For the text-containing cell, return its midpoint in [x, y] coordinate format. 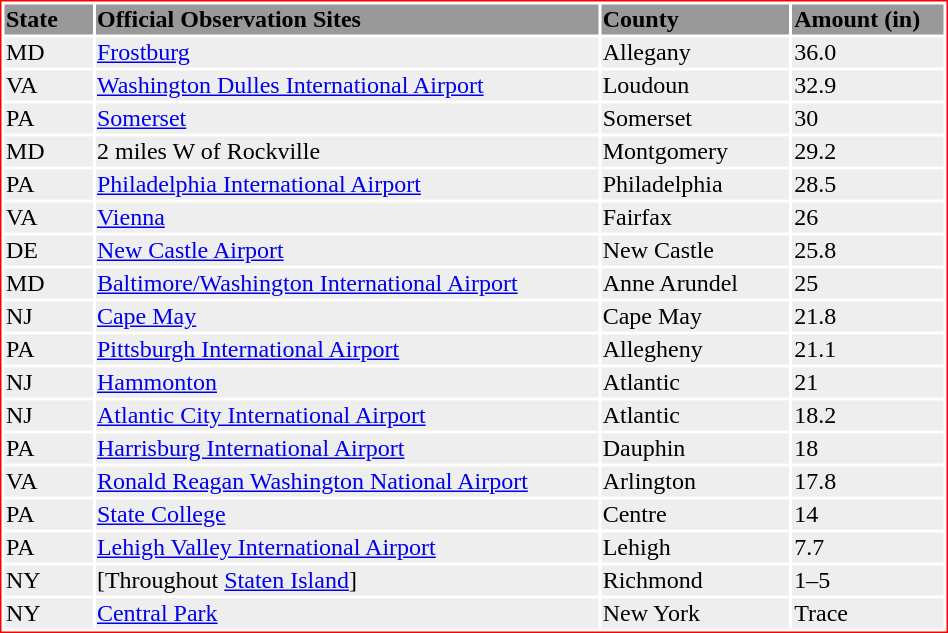
26 [868, 217]
State [48, 19]
New York [696, 613]
Official Observation Sites [346, 19]
Vienna [346, 217]
1–5 [868, 581]
Lehigh [696, 547]
[Throughout Staten Island] [346, 581]
Harrisburg International Airport [346, 449]
17.8 [868, 481]
Loudoun [696, 85]
Central Park [346, 613]
Arlington [696, 481]
28.5 [868, 185]
Montgomery [696, 151]
29.2 [868, 151]
Hammonton [346, 383]
Anne Arundel [696, 283]
21.8 [868, 317]
Baltimore/Washington International Airport [346, 283]
Allegany [696, 53]
County [696, 19]
21.1 [868, 349]
New Castle Airport [346, 251]
State College [346, 515]
Trace [868, 613]
Richmond [696, 581]
18.2 [868, 415]
Amount (in) [868, 19]
2 miles W of Rockville [346, 151]
New Castle [696, 251]
Lehigh Valley International Airport [346, 547]
Atlantic City International Airport [346, 415]
Allegheny [696, 349]
Washington Dulles International Airport [346, 85]
Centre [696, 515]
21 [868, 383]
Fairfax [696, 217]
7.7 [868, 547]
Pittsburgh International Airport [346, 349]
14 [868, 515]
25.8 [868, 251]
30 [868, 119]
Dauphin [696, 449]
DE [48, 251]
25 [868, 283]
Philadelphia [696, 185]
Philadelphia International Airport [346, 185]
Ronald Reagan Washington National Airport [346, 481]
Frostburg [346, 53]
32.9 [868, 85]
36.0 [868, 53]
18 [868, 449]
